Identify which cell holds the provided text, then report its [x, y] central coordinate. 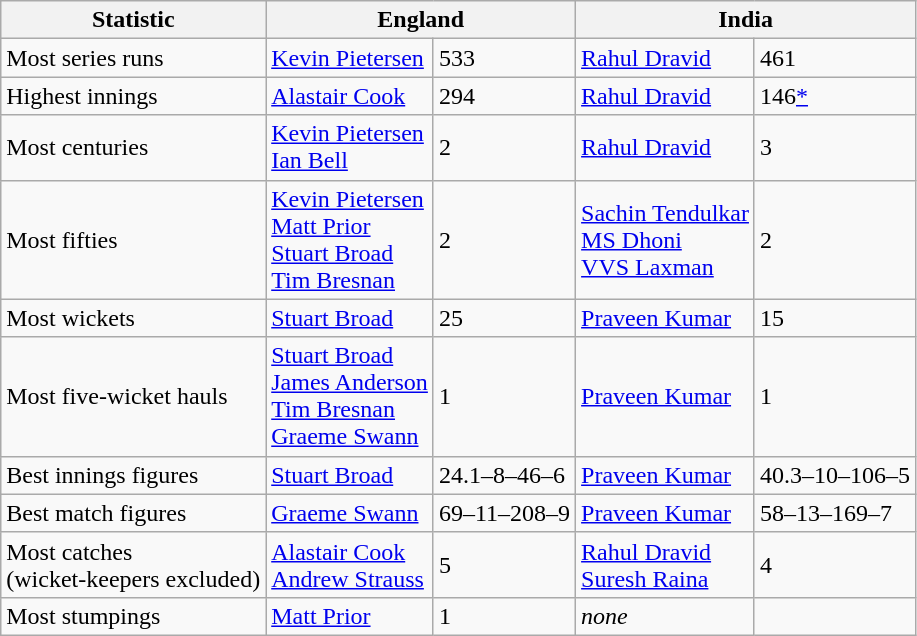
Most catches(wicket-keepers excluded) [134, 564]
294 [504, 96]
Kevin PietersenIan Bell [350, 148]
4 [834, 564]
3 [834, 148]
5 [504, 564]
533 [504, 58]
146* [834, 96]
Best innings figures [134, 475]
Most fifties [134, 240]
India [746, 20]
Statistic [134, 20]
58–13–169–7 [834, 513]
Best match figures [134, 513]
none [666, 616]
Kevin PietersenMatt PriorStuart BroadTim Bresnan [350, 240]
Most five-wicket hauls [134, 396]
Graeme Swann [350, 513]
Most stumpings [134, 616]
25 [504, 318]
Matt Prior [350, 616]
Rahul DravidSuresh Raina [666, 564]
24.1–8–46–6 [504, 475]
Highest innings [134, 96]
Kevin Pietersen [350, 58]
461 [834, 58]
Most centuries [134, 148]
England [421, 20]
40.3–10–106–5 [834, 475]
Most series runs [134, 58]
Stuart BroadJames AndersonTim BresnanGraeme Swann [350, 396]
69–11–208–9 [504, 513]
Most wickets [134, 318]
15 [834, 318]
Alastair CookAndrew Strauss [350, 564]
Sachin TendulkarMS DhoniVVS Laxman [666, 240]
Alastair Cook [350, 96]
